Search for the cell housing the specified text and yield its [x, y] center coordinate. 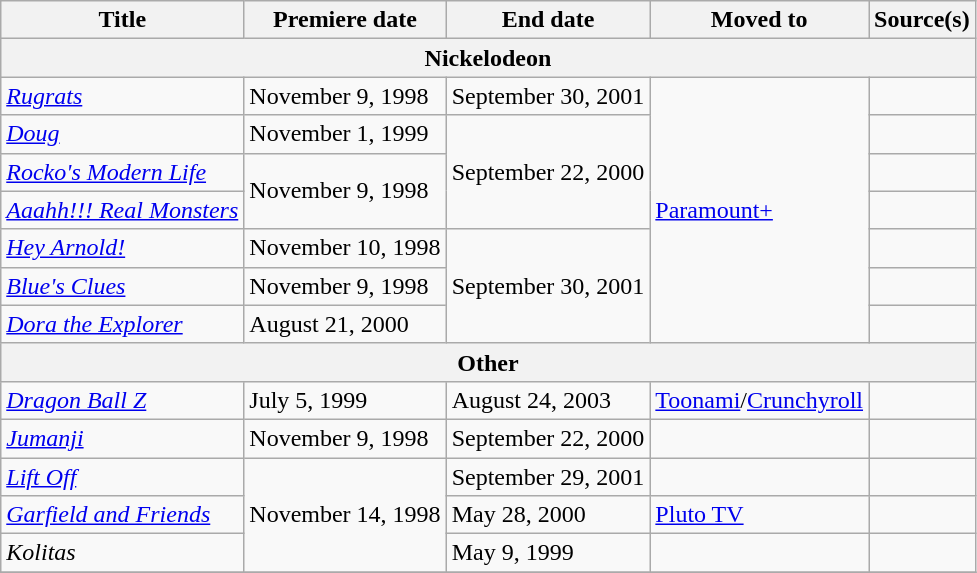
Dora the Explorer [122, 324]
August 24, 2003 [548, 400]
Rugrats [122, 96]
Other [488, 362]
September 29, 2001 [548, 477]
May 28, 2000 [548, 515]
Premiere date [345, 20]
Kolitas [122, 553]
Aaahh!!! Real Monsters [122, 210]
November 10, 1998 [345, 248]
Rocko's Modern Life [122, 172]
Dragon Ball Z [122, 400]
Paramount+ [760, 210]
Nickelodeon [488, 58]
Jumanji [122, 438]
Moved to [760, 20]
Doug [122, 134]
Pluto TV [760, 515]
End date [548, 20]
Hey Arnold! [122, 248]
July 5, 1999 [345, 400]
November 1, 1999 [345, 134]
Toonami/Crunchyroll [760, 400]
Blue's Clues [122, 286]
August 21, 2000 [345, 324]
Title [122, 20]
Lift Off [122, 477]
Source(s) [922, 20]
Garfield and Friends [122, 515]
May 9, 1999 [548, 553]
November 14, 1998 [345, 515]
